Extract the [X, Y] coordinate from the center of the cell holding the provided text.  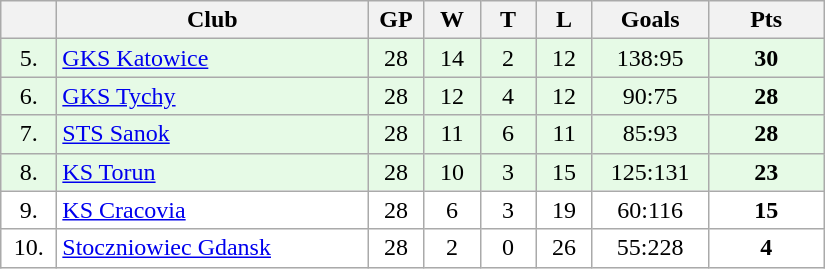
10 [452, 172]
Club [212, 20]
30 [766, 58]
STS Sanok [212, 134]
23 [766, 172]
90:75 [650, 96]
5. [29, 58]
55:228 [650, 248]
19 [564, 210]
GKS Katowice [212, 58]
26 [564, 248]
Goals [650, 20]
7. [29, 134]
KS Cracovia [212, 210]
Stoczniowiec Gdansk [212, 248]
125:131 [650, 172]
0 [508, 248]
10. [29, 248]
KS Torun [212, 172]
GKS Tychy [212, 96]
L [564, 20]
9. [29, 210]
138:95 [650, 58]
T [508, 20]
6. [29, 96]
8. [29, 172]
Pts [766, 20]
85:93 [650, 134]
60:116 [650, 210]
W [452, 20]
14 [452, 58]
GP [396, 20]
